Detect which cell encompasses the target text, then output its [X, Y] center coordinate. 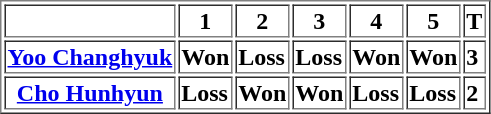
4 [376, 20]
T [474, 20]
5 [433, 20]
Yoo Changhyuk [90, 56]
Cho Hunhyun [90, 92]
1 [205, 20]
